Determine the (X, Y) coordinate at the center of the cell enclosing the given text.  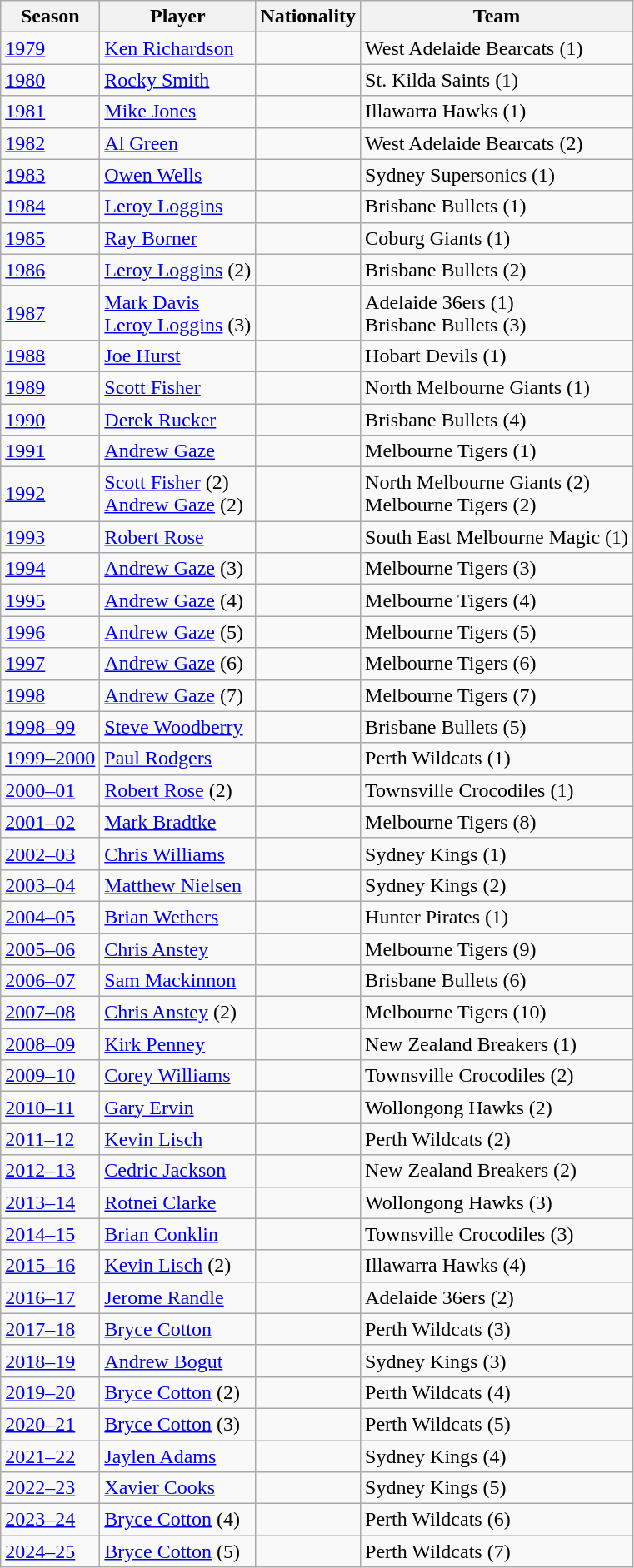
1988 (50, 356)
Scott Fisher (178, 387)
Bryce Cotton (3) (178, 1424)
2016–17 (50, 1297)
Player (178, 17)
Chris Williams (178, 854)
Mark Bradtke (178, 822)
2023–24 (50, 1520)
2004–05 (50, 917)
Perth Wildcats (7) (497, 1551)
Perth Wildcats (6) (497, 1520)
Perth Wildcats (4) (497, 1392)
1999–2000 (50, 759)
Bryce Cotton (178, 1329)
Sydney Kings (5) (497, 1488)
2022–23 (50, 1488)
Melbourne Tigers (1) (497, 451)
West Adelaide Bearcats (1) (497, 48)
2009–10 (50, 1076)
Coburg Giants (1) (497, 238)
Steve Woodberry (178, 727)
Kirk Penney (178, 1044)
Owen Wells (178, 175)
2001–02 (50, 822)
Bryce Cotton (2) (178, 1392)
2006–07 (50, 981)
Scott Fisher (2)Andrew Gaze (2) (178, 495)
Leroy Loggins (178, 207)
1979 (50, 48)
Illawarra Hawks (4) (497, 1266)
Bryce Cotton (4) (178, 1520)
Sydney Kings (2) (497, 885)
Townsville Crocodiles (1) (497, 790)
Melbourne Tigers (3) (497, 569)
Andrew Gaze (5) (178, 632)
1985 (50, 238)
1989 (50, 387)
1980 (50, 80)
Hobart Devils (1) (497, 356)
Townsville Crocodiles (2) (497, 1076)
Ken Richardson (178, 48)
2017–18 (50, 1329)
South East Melbourne Magic (1) (497, 537)
1998 (50, 695)
Rocky Smith (178, 80)
Corey Williams (178, 1076)
Melbourne Tigers (4) (497, 600)
Andrew Gaze (3) (178, 569)
2015–16 (50, 1266)
Townsville Crocodiles (3) (497, 1234)
Melbourne Tigers (6) (497, 664)
2000–01 (50, 790)
Rotnei Clarke (178, 1202)
Bryce Cotton (5) (178, 1551)
Sam Mackinnon (178, 981)
2019–20 (50, 1392)
Perth Wildcats (1) (497, 759)
2018–19 (50, 1361)
Team (497, 17)
Andrew Gaze (7) (178, 695)
Adelaide 36ers (1)Brisbane Bullets (3) (497, 313)
Illawarra Hawks (1) (497, 112)
Andrew Gaze (4) (178, 600)
1982 (50, 143)
2020–21 (50, 1424)
2024–25 (50, 1551)
Melbourne Tigers (5) (497, 632)
Derek Rucker (178, 419)
Andrew Gaze (6) (178, 664)
1991 (50, 451)
1987 (50, 313)
Melbourne Tigers (10) (497, 1013)
Xavier Cooks (178, 1488)
2011–12 (50, 1139)
1981 (50, 112)
Andrew Gaze (178, 451)
Brisbane Bullets (4) (497, 419)
Brisbane Bullets (5) (497, 727)
Paul Rodgers (178, 759)
Wollongong Hawks (2) (497, 1108)
Melbourne Tigers (8) (497, 822)
Hunter Pirates (1) (497, 917)
1990 (50, 419)
Gary Ervin (178, 1108)
Kevin Lisch (2) (178, 1266)
Robert Rose (2) (178, 790)
Brian Conklin (178, 1234)
1994 (50, 569)
1984 (50, 207)
North Melbourne Giants (1) (497, 387)
2007–08 (50, 1013)
Andrew Bogut (178, 1361)
1992 (50, 495)
Joe Hurst (178, 356)
Sydney Supersonics (1) (497, 175)
Brisbane Bullets (1) (497, 207)
2012–13 (50, 1171)
2003–04 (50, 885)
Cedric Jackson (178, 1171)
Perth Wildcats (5) (497, 1424)
1986 (50, 270)
Sydney Kings (4) (497, 1456)
2005–06 (50, 948)
Mark DavisLeroy Loggins (3) (178, 313)
Chris Anstey (178, 948)
Perth Wildcats (3) (497, 1329)
2013–14 (50, 1202)
1983 (50, 175)
Melbourne Tigers (9) (497, 948)
New Zealand Breakers (2) (497, 1171)
2010–11 (50, 1108)
Leroy Loggins (2) (178, 270)
2002–03 (50, 854)
Brisbane Bullets (2) (497, 270)
Perth Wildcats (2) (497, 1139)
Chris Anstey (2) (178, 1013)
Brian Wethers (178, 917)
Al Green (178, 143)
Jerome Randle (178, 1297)
1998–99 (50, 727)
St. Kilda Saints (1) (497, 80)
Adelaide 36ers (2) (497, 1297)
Mike Jones (178, 112)
Kevin Lisch (178, 1139)
2008–09 (50, 1044)
Brisbane Bullets (6) (497, 981)
Wollongong Hawks (3) (497, 1202)
Ray Borner (178, 238)
Jaylen Adams (178, 1456)
Nationality (308, 17)
1995 (50, 600)
New Zealand Breakers (1) (497, 1044)
Sydney Kings (1) (497, 854)
Robert Rose (178, 537)
North Melbourne Giants (2)Melbourne Tigers (2) (497, 495)
1993 (50, 537)
2021–22 (50, 1456)
1996 (50, 632)
Matthew Nielsen (178, 885)
2014–15 (50, 1234)
West Adelaide Bearcats (2) (497, 143)
Sydney Kings (3) (497, 1361)
Season (50, 17)
1997 (50, 664)
Melbourne Tigers (7) (497, 695)
